From the cell containing the given text, extract its center point as [x, y] coordinate. 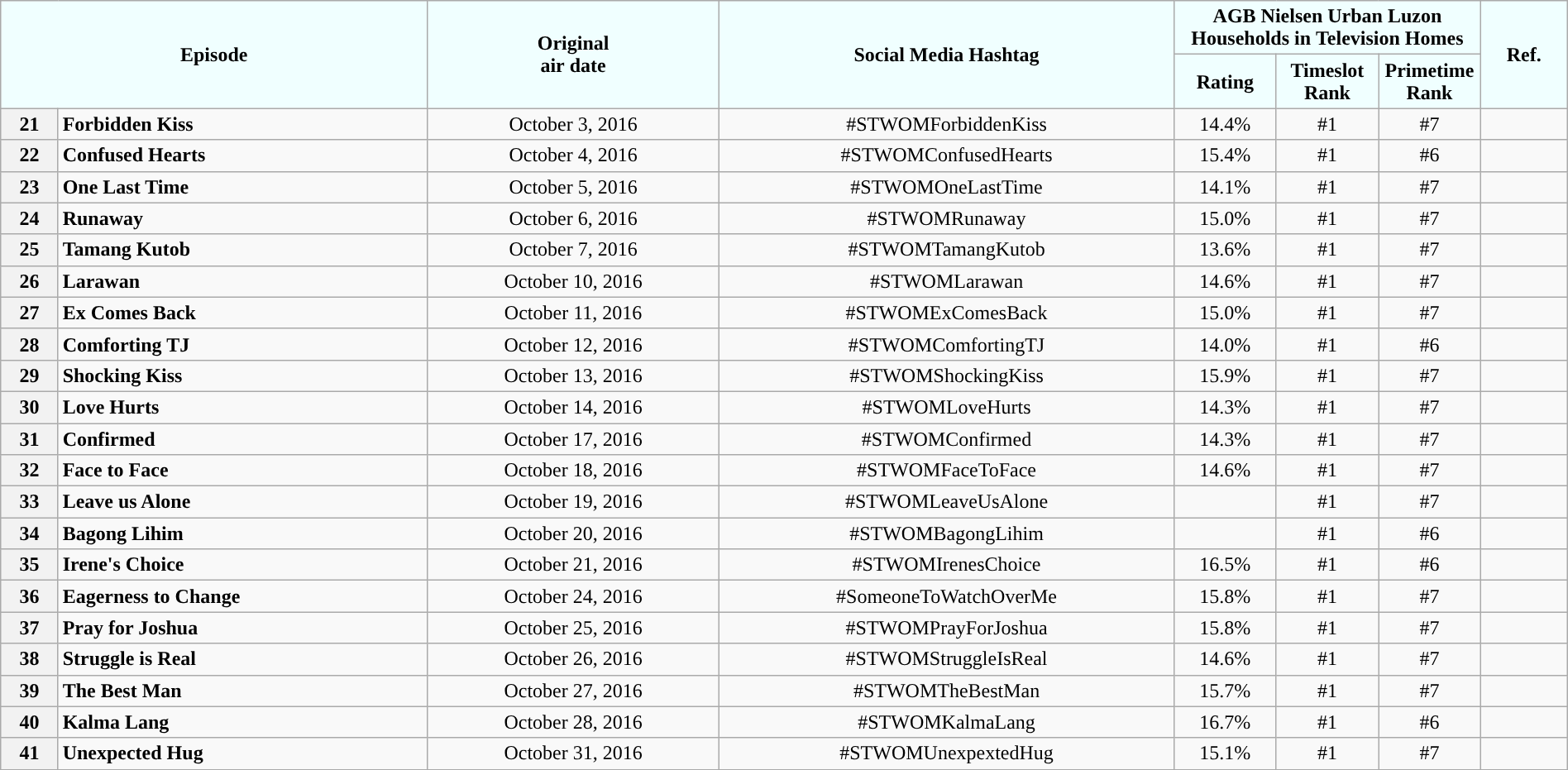
October 28, 2016 [574, 722]
40 [30, 722]
22 [30, 155]
14.1% [1226, 187]
October 11, 2016 [574, 313]
Love Hurts [243, 407]
Comforting TJ [243, 344]
#STWOMKalmaLang [947, 722]
#SomeoneToWatchOverMe [947, 596]
15.9% [1226, 375]
The Best Man [243, 691]
14.4% [1226, 124]
October 3, 2016 [574, 124]
21 [30, 124]
16.5% [1226, 565]
#STWOMTamangKutob [947, 250]
October 21, 2016 [574, 565]
#STWOMExComesBack [947, 313]
Primetime Rank [1430, 81]
#STWOMConfirmed [947, 439]
October 12, 2016 [574, 344]
October 10, 2016 [574, 281]
14.0% [1226, 344]
Confused Hearts [243, 155]
#STWOMBagongLihim [947, 533]
Face to Face [243, 471]
#STWOMOneLastTime [947, 187]
15.4% [1226, 155]
25 [30, 250]
Unexpected Hug [243, 753]
October 19, 2016 [574, 502]
33 [30, 502]
26 [30, 281]
28 [30, 344]
#STWOMFaceToFace [947, 471]
October 17, 2016 [574, 439]
October 31, 2016 [574, 753]
#STWOMLarawan [947, 281]
#STWOMLoveHurts [947, 407]
34 [30, 533]
37 [30, 628]
Pray for Joshua [243, 628]
#STWOMUnexpextedHug [947, 753]
30 [30, 407]
Rating [1226, 81]
Leave us Alone [243, 502]
Episode [214, 55]
#STWOMPrayForJoshua [947, 628]
27 [30, 313]
Forbidden Kiss [243, 124]
Irene's Choice [243, 565]
Runaway [243, 218]
October 27, 2016 [574, 691]
Tamang Kutob [243, 250]
Eagerness to Change [243, 596]
Ex Comes Back [243, 313]
32 [30, 471]
31 [30, 439]
#STWOMForbiddenKiss [947, 124]
Ref. [1523, 55]
#STWOMTheBestMan [947, 691]
35 [30, 565]
Confirmed [243, 439]
#STWOMLeaveUsAlone [947, 502]
October 13, 2016 [574, 375]
#STWOMConfusedHearts [947, 155]
#STWOMStruggleIsReal [947, 659]
13.6% [1226, 250]
October 6, 2016 [574, 218]
Larawan [243, 281]
36 [30, 596]
October 7, 2016 [574, 250]
Kalma Lang [243, 722]
October 18, 2016 [574, 471]
41 [30, 753]
15.1% [1226, 753]
October 5, 2016 [574, 187]
15.7% [1226, 691]
Struggle is Real [243, 659]
39 [30, 691]
#STWOMShockingKiss [947, 375]
Originalair date [574, 55]
Bagong Lihim [243, 533]
24 [30, 218]
October 24, 2016 [574, 596]
October 26, 2016 [574, 659]
One Last Time [243, 187]
38 [30, 659]
#STWOMComfortingTJ [947, 344]
23 [30, 187]
Social Media Hashtag [947, 55]
October 20, 2016 [574, 533]
#STWOMIrenesChoice [947, 565]
October 25, 2016 [574, 628]
October 14, 2016 [574, 407]
October 4, 2016 [574, 155]
16.7% [1226, 722]
Shocking Kiss [243, 375]
Timeslot Rank [1327, 81]
29 [30, 375]
AGB Nielsen Urban Luzon Households in Television Homes [1328, 28]
#STWOMRunaway [947, 218]
